Identify which cell holds the provided text, then report its (x, y) central coordinate. 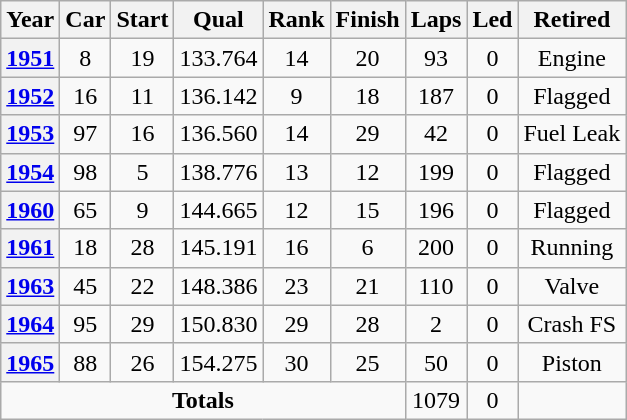
Start (142, 20)
145.191 (218, 248)
97 (86, 134)
1964 (30, 324)
13 (296, 172)
26 (142, 362)
2 (436, 324)
42 (436, 134)
22 (142, 286)
200 (436, 248)
45 (86, 286)
Year (30, 20)
6 (368, 248)
Valve (572, 286)
23 (296, 286)
1951 (30, 58)
30 (296, 362)
19 (142, 58)
1953 (30, 134)
Led (492, 20)
1963 (30, 286)
Crash FS (572, 324)
138.776 (218, 172)
196 (436, 210)
144.665 (218, 210)
1079 (436, 400)
88 (86, 362)
148.386 (218, 286)
Laps (436, 20)
133.764 (218, 58)
199 (436, 172)
15 (368, 210)
187 (436, 96)
25 (368, 362)
136.560 (218, 134)
65 (86, 210)
Engine (572, 58)
136.142 (218, 96)
1960 (30, 210)
Car (86, 20)
Qual (218, 20)
20 (368, 58)
Running (572, 248)
5 (142, 172)
110 (436, 286)
50 (436, 362)
Finish (368, 20)
154.275 (218, 362)
Retired (572, 20)
1965 (30, 362)
Fuel Leak (572, 134)
Piston (572, 362)
93 (436, 58)
1952 (30, 96)
8 (86, 58)
21 (368, 286)
150.830 (218, 324)
11 (142, 96)
1961 (30, 248)
98 (86, 172)
1954 (30, 172)
Totals (203, 400)
95 (86, 324)
Rank (296, 20)
